Identify which cell holds the provided text, then report its (x, y) central coordinate. 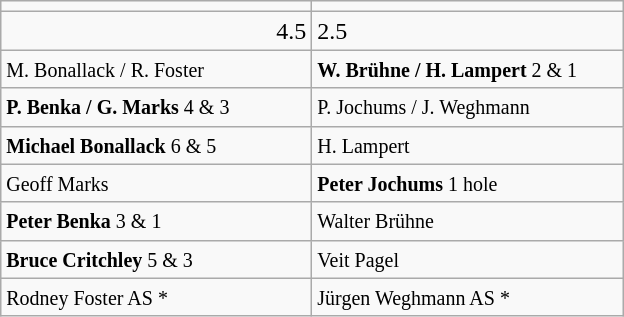
Peter Benka 3 & 1 (156, 221)
Veit Pagel (468, 259)
H. Lampert (468, 145)
P. Benka / G. Marks 4 & 3 (156, 107)
4.5 (156, 31)
Bruce Critchley 5 & 3 (156, 259)
M. Bonallack / R. Foster (156, 69)
Geoff Marks (156, 183)
Jürgen Weghmann AS * (468, 297)
Rodney Foster AS * (156, 297)
Michael Bonallack 6 & 5 (156, 145)
P. Jochums / J. Weghmann (468, 107)
Peter Jochums 1 hole (468, 183)
W. Brühne / H. Lampert 2 & 1 (468, 69)
2.5 (468, 31)
Walter Brühne (468, 221)
